Detect which cell encompasses the target text, then output its (X, Y) center coordinate. 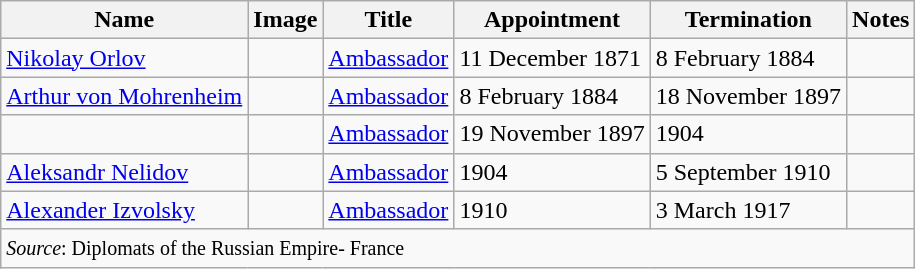
18 November 1897 (748, 96)
Source: Diplomats of the Russian Empire- France (458, 248)
Name (124, 20)
Alexander Izvolsky (124, 210)
11 December 1871 (552, 58)
19 November 1897 (552, 134)
Notes (881, 20)
Aleksandr Nelidov (124, 172)
Nikolay Orlov (124, 58)
1910 (552, 210)
Title (388, 20)
3 March 1917 (748, 210)
Arthur von Mohrenheim (124, 96)
Termination (748, 20)
5 September 1910 (748, 172)
Appointment (552, 20)
Image (286, 20)
